Identify which cell holds the provided text, then report its [x, y] central coordinate. 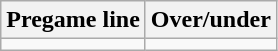
Over/under [210, 20]
Pregame line [74, 20]
